Capture the cell that displays the provided text and extract its [x, y] central coordinate. 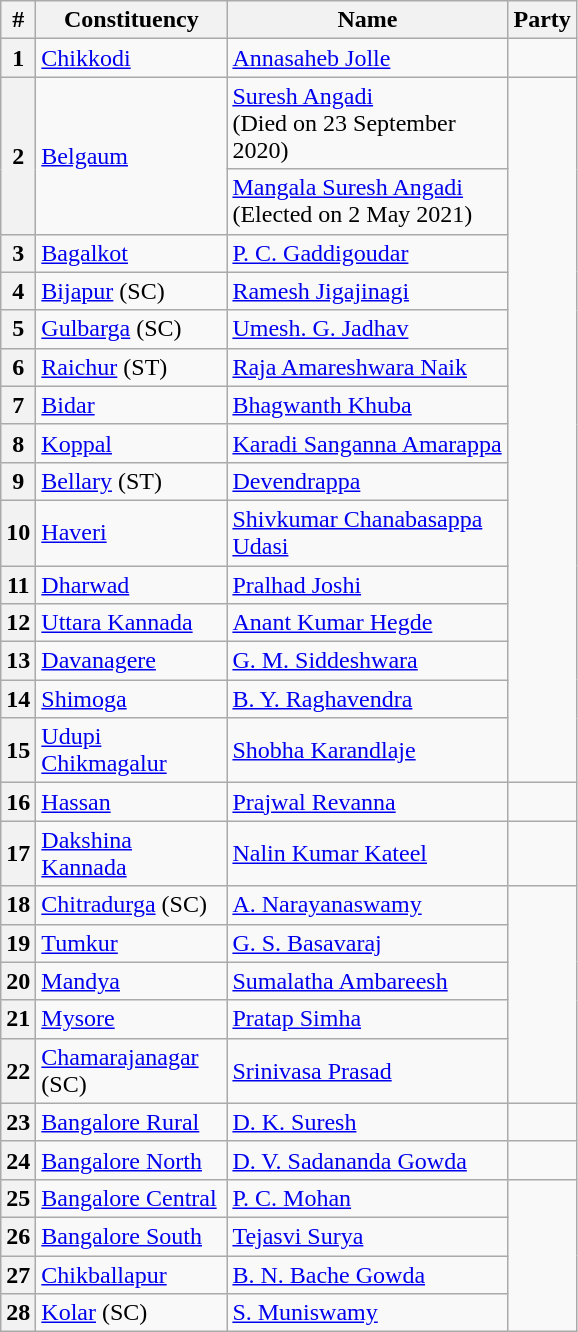
Belgaum [132, 156]
Koppal [132, 443]
Uttara Kannada [132, 623]
Umesh. G. Jadhav [368, 329]
Haveri [132, 532]
# [18, 20]
Bijapur (SC) [132, 291]
Ramesh Jigajinagi [368, 291]
Suresh Angadi(Died on 23 September 2020) [368, 123]
Sumalatha Ambareesh [368, 981]
Party [542, 20]
Kolar (SC) [132, 1313]
Bangalore South [132, 1236]
Raja Amareshwara Naik [368, 367]
26 [18, 1236]
Name [368, 20]
Bangalore North [132, 1160]
25 [18, 1198]
7 [18, 405]
A. Narayanaswamy [368, 905]
Karadi Sanganna Amarappa [368, 443]
Constituency [132, 20]
1 [18, 58]
Bangalore Rural [132, 1122]
Davanagere [132, 661]
Bagalkot [132, 253]
Pralhad Joshi [368, 585]
Mandya [132, 981]
5 [18, 329]
2 [18, 156]
4 [18, 291]
Chikballapur [132, 1275]
Tejasvi Surya [368, 1236]
22 [18, 1070]
G. M. Siddeshwara [368, 661]
D. V. Sadananda Gowda [368, 1160]
Nalin Kumar Kateel [368, 854]
18 [18, 905]
11 [18, 585]
Anant Kumar Hegde [368, 623]
Chitradurga (SC) [132, 905]
19 [18, 943]
Chikkodi [132, 58]
Bhagwanth Khuba [368, 405]
S. Muniswamy [368, 1313]
Devendrappa [368, 481]
Shimoga [132, 699]
9 [18, 481]
Dharwad [132, 585]
Hassan [132, 802]
Bangalore Central [132, 1198]
28 [18, 1313]
Mangala Suresh Angadi(Elected on 2 May 2021) [368, 202]
D. K. Suresh [368, 1122]
Srinivasa Prasad [368, 1070]
14 [18, 699]
Tumkur [132, 943]
Bellary (ST) [132, 481]
8 [18, 443]
20 [18, 981]
23 [18, 1122]
13 [18, 661]
B. N. Bache Gowda [368, 1275]
16 [18, 802]
21 [18, 1019]
B. Y. Raghavendra [368, 699]
3 [18, 253]
Bidar [132, 405]
15 [18, 750]
Pratap Simha [368, 1019]
Mysore [132, 1019]
Udupi Chikmagalur [132, 750]
10 [18, 532]
Raichur (ST) [132, 367]
G. S. Basavaraj [368, 943]
Shivkumar Chanabasappa Udasi [368, 532]
P. C. Gaddigoudar [368, 253]
Dakshina Kannada [132, 854]
Prajwal Revanna [368, 802]
6 [18, 367]
17 [18, 854]
Gulbarga (SC) [132, 329]
Shobha Karandlaje [368, 750]
Chamarajanagar (SC) [132, 1070]
12 [18, 623]
P. C. Mohan [368, 1198]
27 [18, 1275]
24 [18, 1160]
Annasaheb Jolle [368, 58]
